For the text-containing cell, return its midpoint in [X, Y] coordinate format. 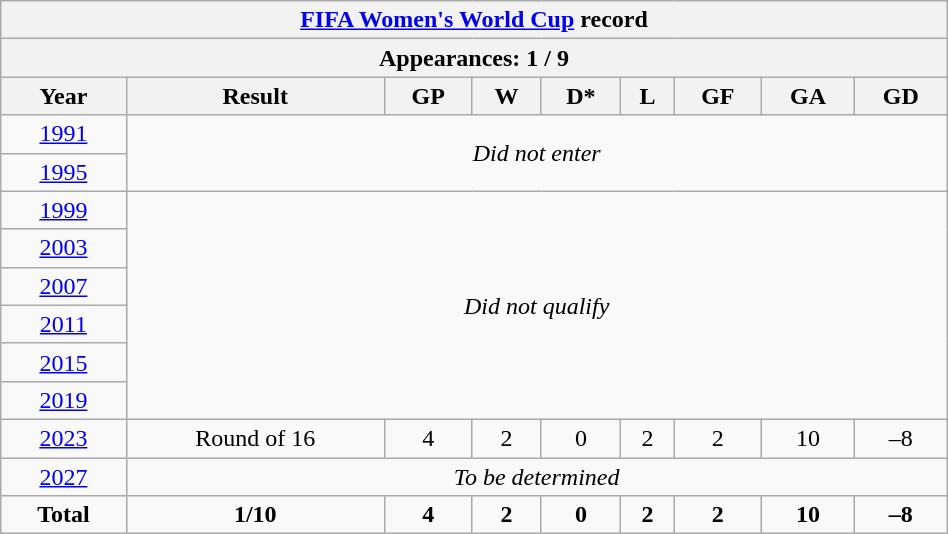
1991 [64, 134]
2023 [64, 438]
Did not qualify [536, 305]
Round of 16 [255, 438]
2003 [64, 248]
1995 [64, 172]
2027 [64, 477]
GD [900, 96]
GA [808, 96]
1/10 [255, 515]
Did not enter [536, 153]
FIFA Women's World Cup record [474, 20]
GF [718, 96]
GP [428, 96]
2015 [64, 362]
2011 [64, 324]
L [648, 96]
Year [64, 96]
W [506, 96]
To be determined [536, 477]
2007 [64, 286]
Appearances: 1 / 9 [474, 58]
2019 [64, 400]
Total [64, 515]
Result [255, 96]
D* [581, 96]
1999 [64, 210]
